Pinpoint the cell where the given text exists, returning its [x, y] midpoint coordinate. 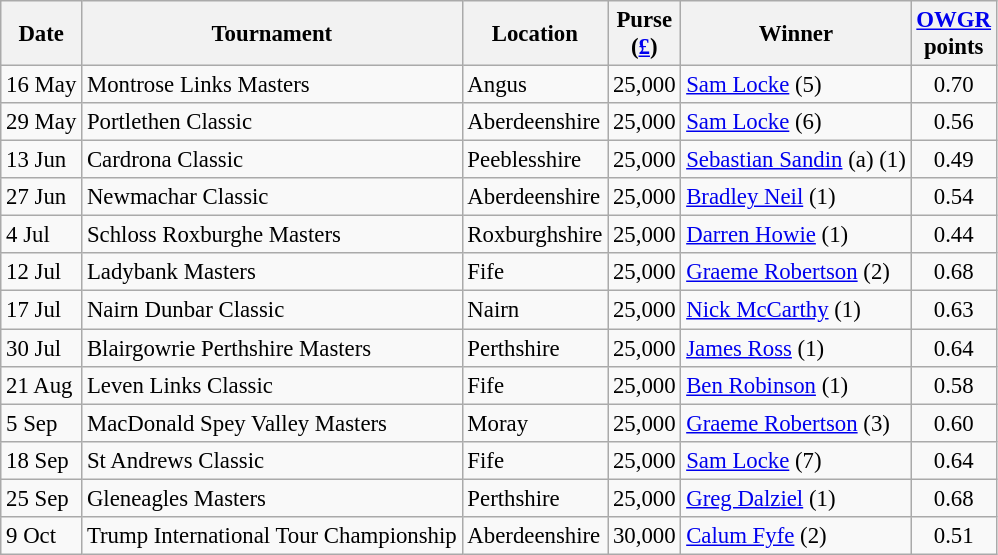
Nick McCarthy (1) [796, 310]
Gleneagles Masters [272, 498]
MacDonald Spey Valley Masters [272, 423]
Sam Locke (6) [796, 122]
Leven Links Classic [272, 385]
12 Jul [42, 273]
OWGRpoints [954, 34]
Date [42, 34]
Bradley Neil (1) [796, 197]
Portlethen Classic [272, 122]
9 Oct [42, 536]
0.58 [954, 385]
0.51 [954, 536]
Sam Locke (7) [796, 460]
0.49 [954, 160]
Blairgowrie Perthshire Masters [272, 348]
29 May [42, 122]
Nairn Dunbar Classic [272, 310]
Roxburghshire [535, 235]
Newmachar Classic [272, 197]
4 Jul [42, 235]
Location [535, 34]
Darren Howie (1) [796, 235]
Montrose Links Masters [272, 85]
18 Sep [42, 460]
Graeme Robertson (2) [796, 273]
0.70 [954, 85]
25 Sep [42, 498]
Angus [535, 85]
0.60 [954, 423]
Calum Fyfe (2) [796, 536]
21 Aug [42, 385]
30,000 [644, 536]
5 Sep [42, 423]
16 May [42, 85]
0.44 [954, 235]
Greg Dalziel (1) [796, 498]
13 Jun [42, 160]
0.63 [954, 310]
Purse(£) [644, 34]
Sam Locke (5) [796, 85]
Sebastian Sandin (a) (1) [796, 160]
James Ross (1) [796, 348]
30 Jul [42, 348]
Nairn [535, 310]
27 Jun [42, 197]
St Andrews Classic [272, 460]
Moray [535, 423]
Ladybank Masters [272, 273]
17 Jul [42, 310]
Peeblesshire [535, 160]
Winner [796, 34]
0.54 [954, 197]
Cardrona Classic [272, 160]
Graeme Robertson (3) [796, 423]
Trump International Tour Championship [272, 536]
0.56 [954, 122]
Schloss Roxburghe Masters [272, 235]
Tournament [272, 34]
Ben Robinson (1) [796, 385]
